Locate the cell with the specified text and output its (X, Y) center coordinate. 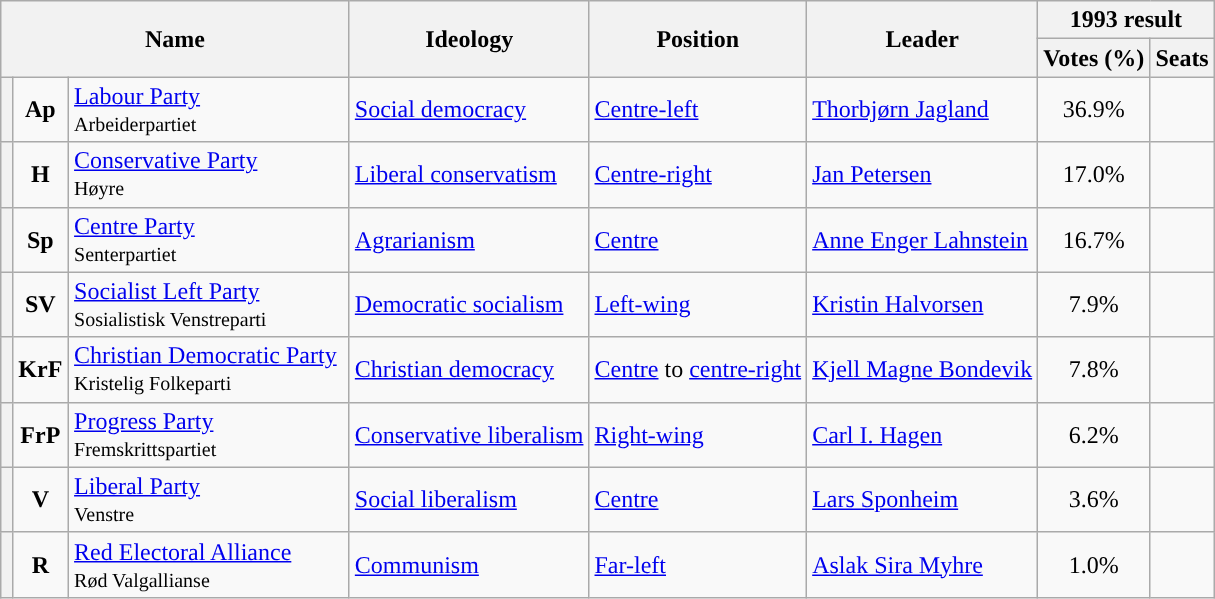
Ap (40, 110)
Conservative PartyHøyre (210, 174)
Christian Democratic PartyKristelig Folkeparti (210, 370)
7.9% (1094, 304)
Kristin Halvorsen (922, 304)
Name (176, 39)
Ideology (469, 39)
3.6% (1094, 500)
Liberal conservatism (469, 174)
Red Electoral AllianceRød Valgallianse (210, 564)
Position (698, 39)
Centre PartySenterpartiet (210, 240)
Communism (469, 564)
Labour PartyArbeiderpartiet (210, 110)
R (40, 564)
Socialist Left PartySosialistisk Venstreparti (210, 304)
Kjell Magne Bondevik (922, 370)
Liberal PartyVenstre (210, 500)
Far-left (698, 564)
1993 result (1126, 20)
Jan Petersen (922, 174)
KrF (40, 370)
Progress PartyFremskrittspartiet (210, 434)
Democratic socialism (469, 304)
1.0% (1094, 564)
Right-wing (698, 434)
36.9% (1094, 110)
7.8% (1094, 370)
Thorbjørn Jagland (922, 110)
16.7% (1094, 240)
Aslak Sira Myhre (922, 564)
Carl I. Hagen (922, 434)
Left-wing (698, 304)
Sp (40, 240)
17.0% (1094, 174)
Lars Sponheim (922, 500)
Social democracy (469, 110)
6.2% (1094, 434)
Anne Enger Lahnstein (922, 240)
V (40, 500)
FrP (40, 434)
Centre-left (698, 110)
Agrarianism (469, 240)
Christian democracy (469, 370)
Seats (1182, 58)
Centre-right (698, 174)
SV (40, 304)
H (40, 174)
Votes (%) (1094, 58)
Leader (922, 39)
Conservative liberalism (469, 434)
Centre to centre-right (698, 370)
Social liberalism (469, 500)
